Locate the cell with the specified text and output its (x, y) center coordinate. 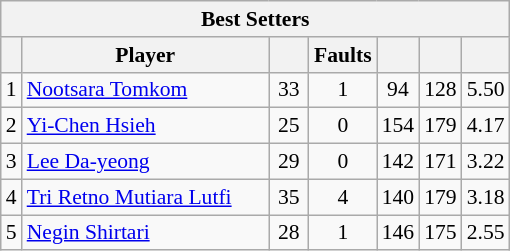
154 (398, 126)
33 (289, 90)
146 (398, 233)
Negin Shirtari (146, 233)
3 (12, 162)
3.18 (486, 197)
175 (440, 233)
25 (289, 126)
4.17 (486, 126)
128 (440, 90)
Lee Da-yeong (146, 162)
Nootsara Tomkom (146, 90)
Player (146, 55)
35 (289, 197)
2 (12, 126)
29 (289, 162)
2.55 (486, 233)
28 (289, 233)
5.50 (486, 90)
Tri Retno Mutiara Lutfi (146, 197)
Best Setters (256, 19)
Yi-Chen Hsieh (146, 126)
3.22 (486, 162)
Faults (343, 55)
94 (398, 90)
171 (440, 162)
5 (12, 233)
142 (398, 162)
140 (398, 197)
